Output the [X, Y] coordinate of the center of the cell containing the given text.  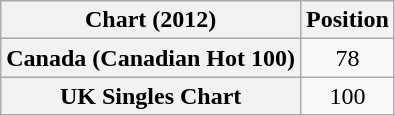
UK Singles Chart [151, 96]
Chart (2012) [151, 20]
Canada (Canadian Hot 100) [151, 58]
78 [348, 58]
100 [348, 96]
Position [348, 20]
